Return [x, y] of the center of cell containing provided text 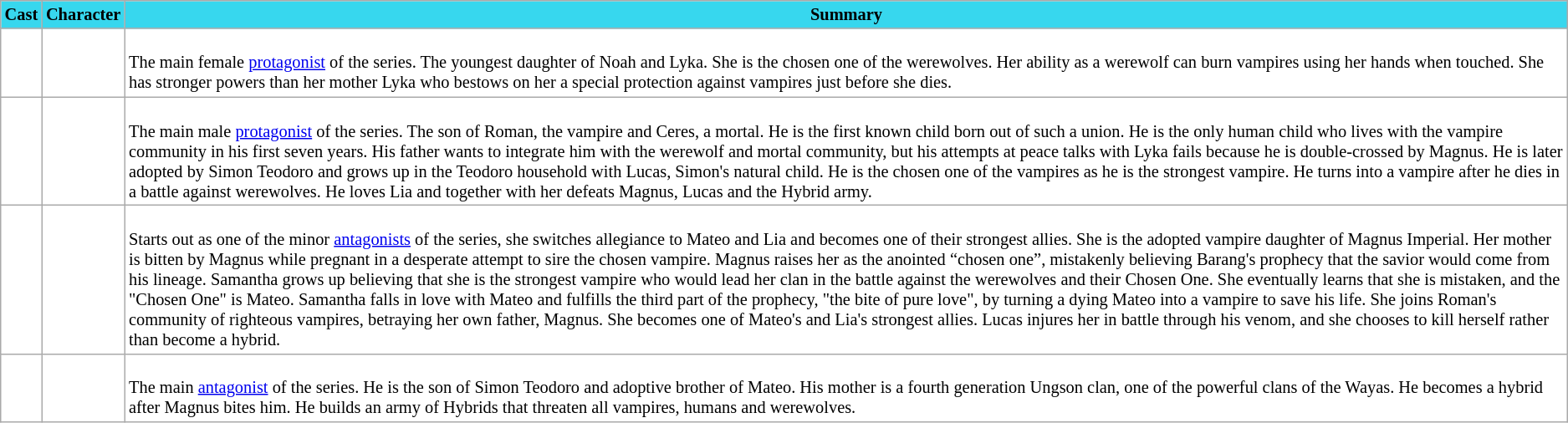
Character [84, 14]
Summary [846, 14]
Cast [22, 14]
